Search for the cell housing the specified text and yield its [x, y] center coordinate. 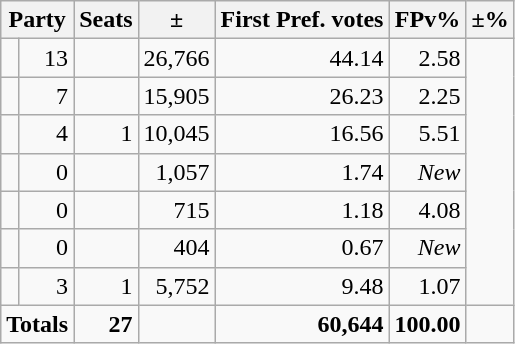
13 [46, 58]
404 [176, 248]
10,045 [176, 134]
2.58 [428, 58]
5.51 [428, 134]
60,644 [302, 324]
7 [46, 96]
44.14 [302, 58]
26.23 [302, 96]
First Pref. votes [302, 20]
Party [38, 20]
Seats [106, 20]
5,752 [176, 286]
100.00 [428, 324]
4.08 [428, 210]
1.74 [302, 172]
±% [490, 20]
0.67 [302, 248]
715 [176, 210]
1.18 [302, 210]
27 [106, 324]
2.25 [428, 96]
3 [46, 286]
1,057 [176, 172]
26,766 [176, 58]
± [176, 20]
FPv% [428, 20]
1.07 [428, 286]
15,905 [176, 96]
4 [46, 134]
9.48 [302, 286]
Totals [38, 324]
16.56 [302, 134]
